For the text-containing cell, return its midpoint in [x, y] coordinate format. 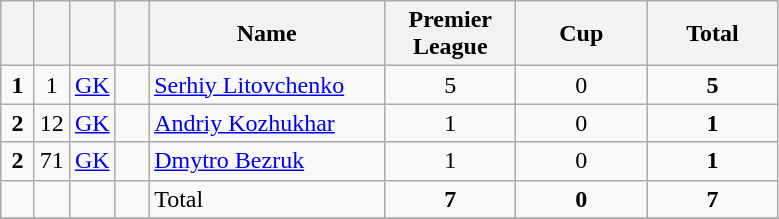
71 [52, 161]
Dmytro Bezruk [267, 161]
Name [267, 34]
Serhiy Litovchenko [267, 85]
Andriy Kozhukhar [267, 123]
Cup [582, 34]
12 [52, 123]
Premier League [450, 34]
